Detect which cell encompasses the target text, then output its (X, Y) center coordinate. 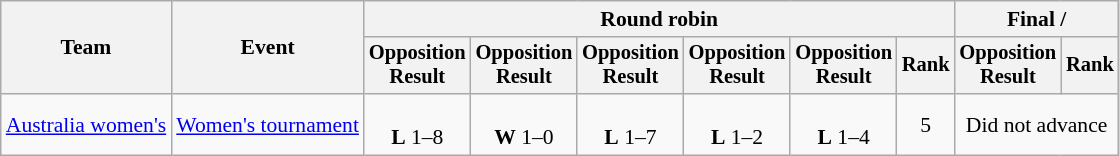
W 1–0 (524, 124)
Did not advance (1037, 124)
L 1–7 (630, 124)
5 (926, 124)
Women's tournament (268, 124)
Australia women's (86, 124)
L 1–8 (418, 124)
L 1–2 (738, 124)
Team (86, 48)
Final / (1037, 19)
L 1–4 (844, 124)
Event (268, 48)
Round robin (660, 19)
